Find where the given text appears and provide that cell's center as (X, Y) coordinate. 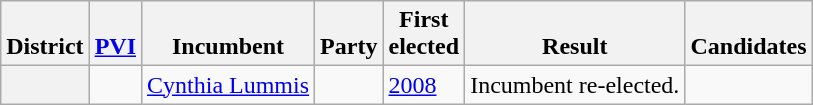
Party (349, 34)
Cynthia Lummis (228, 85)
PVI (115, 34)
Firstelected (424, 34)
Incumbent (228, 34)
Result (575, 34)
District (45, 34)
2008 (424, 85)
Candidates (748, 34)
Incumbent re-elected. (575, 85)
